Return (x, y) of the center of cell containing provided text 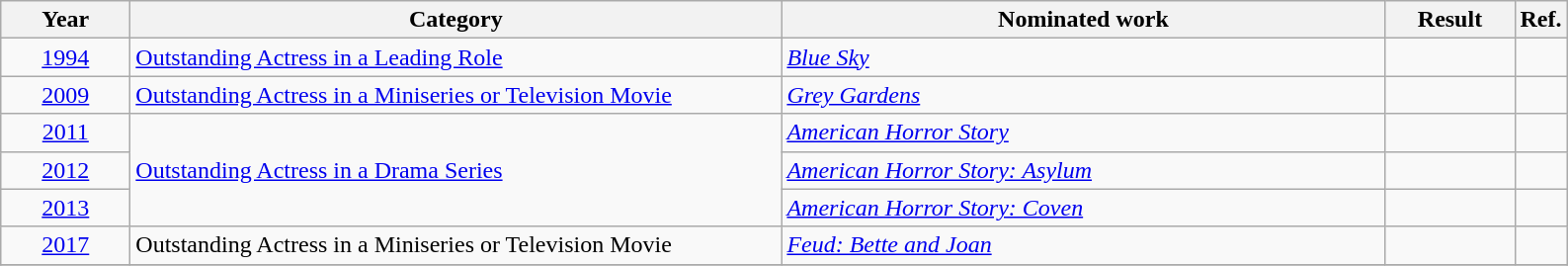
Result (1450, 20)
Nominated work (1083, 20)
Outstanding Actress in a Leading Role (456, 57)
Blue Sky (1083, 57)
Outstanding Actress in a Drama Series (456, 170)
American Horror Story (1083, 133)
Feud: Bette and Joan (1083, 245)
Grey Gardens (1083, 95)
2017 (65, 245)
1994 (65, 57)
American Horror Story: Asylum (1083, 170)
2011 (65, 133)
2009 (65, 95)
Ref. (1541, 20)
American Horror Story: Coven (1083, 208)
Year (65, 20)
2012 (65, 170)
2013 (65, 208)
Category (456, 20)
